From the cell containing the given text, extract its center point as (x, y) coordinate. 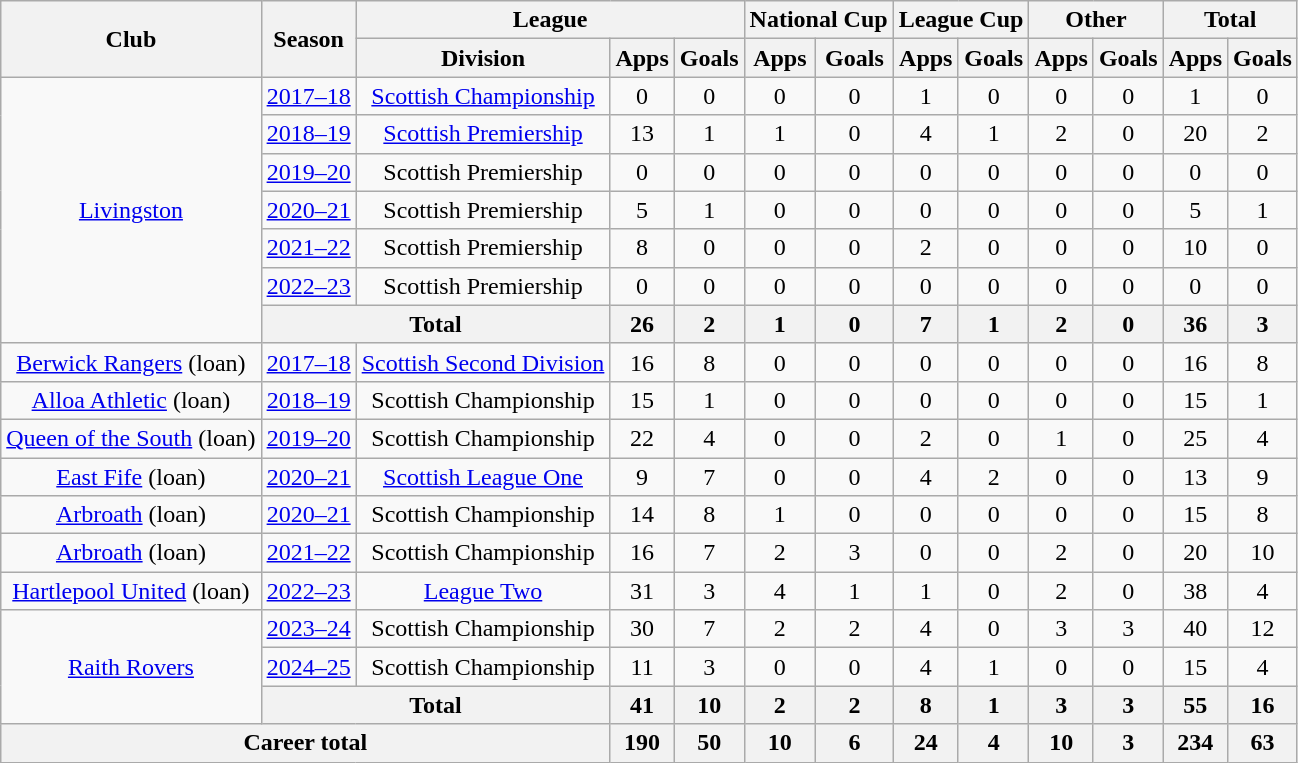
6 (855, 743)
League (550, 20)
Season (308, 39)
Scottish League One (483, 477)
2024–25 (308, 667)
14 (642, 515)
League Two (483, 591)
Division (483, 58)
190 (642, 743)
38 (1195, 591)
Queen of the South (loan) (131, 438)
Raith Rovers (131, 667)
63 (1263, 743)
50 (709, 743)
Club (131, 39)
Hartlepool United (loan) (131, 591)
Livingston (131, 210)
Career total (306, 743)
Berwick Rangers (loan) (131, 362)
55 (1195, 705)
234 (1195, 743)
Other (1096, 20)
36 (1195, 324)
31 (642, 591)
Scottish Second Division (483, 362)
11 (642, 667)
League Cup (961, 20)
40 (1195, 629)
26 (642, 324)
22 (642, 438)
National Cup (818, 20)
East Fife (loan) (131, 477)
30 (642, 629)
2023–24 (308, 629)
24 (926, 743)
Alloa Athletic (loan) (131, 400)
41 (642, 705)
12 (1263, 629)
25 (1195, 438)
